Find where the given text appears and provide that cell's center as [x, y] coordinate. 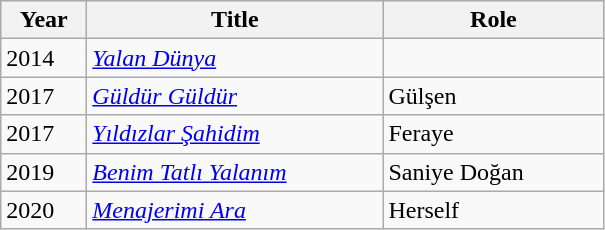
Yalan Dünya [235, 58]
Menajerimi Ara [235, 210]
Gülşen [494, 96]
Feraye [494, 134]
2020 [44, 210]
2014 [44, 58]
Role [494, 20]
Güldür Güldür [235, 96]
2019 [44, 172]
Yıldızlar Şahidim [235, 134]
Benim Tatlı Yalanım [235, 172]
Herself [494, 210]
Title [235, 20]
Saniye Doğan [494, 172]
Year [44, 20]
